Return [x, y] of the center of cell containing provided text 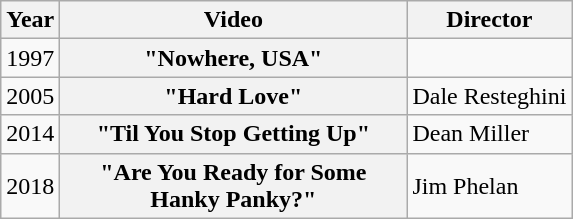
2005 [30, 96]
1997 [30, 58]
"Til You Stop Getting Up" [234, 134]
"Hard Love" [234, 96]
Video [234, 20]
2018 [30, 186]
"Nowhere, USA" [234, 58]
Dale Resteghini [490, 96]
Dean Miller [490, 134]
Director [490, 20]
2014 [30, 134]
Jim Phelan [490, 186]
Year [30, 20]
"Are You Ready for Some Hanky Panky?" [234, 186]
